Capture the cell that displays the provided text and extract its [X, Y] central coordinate. 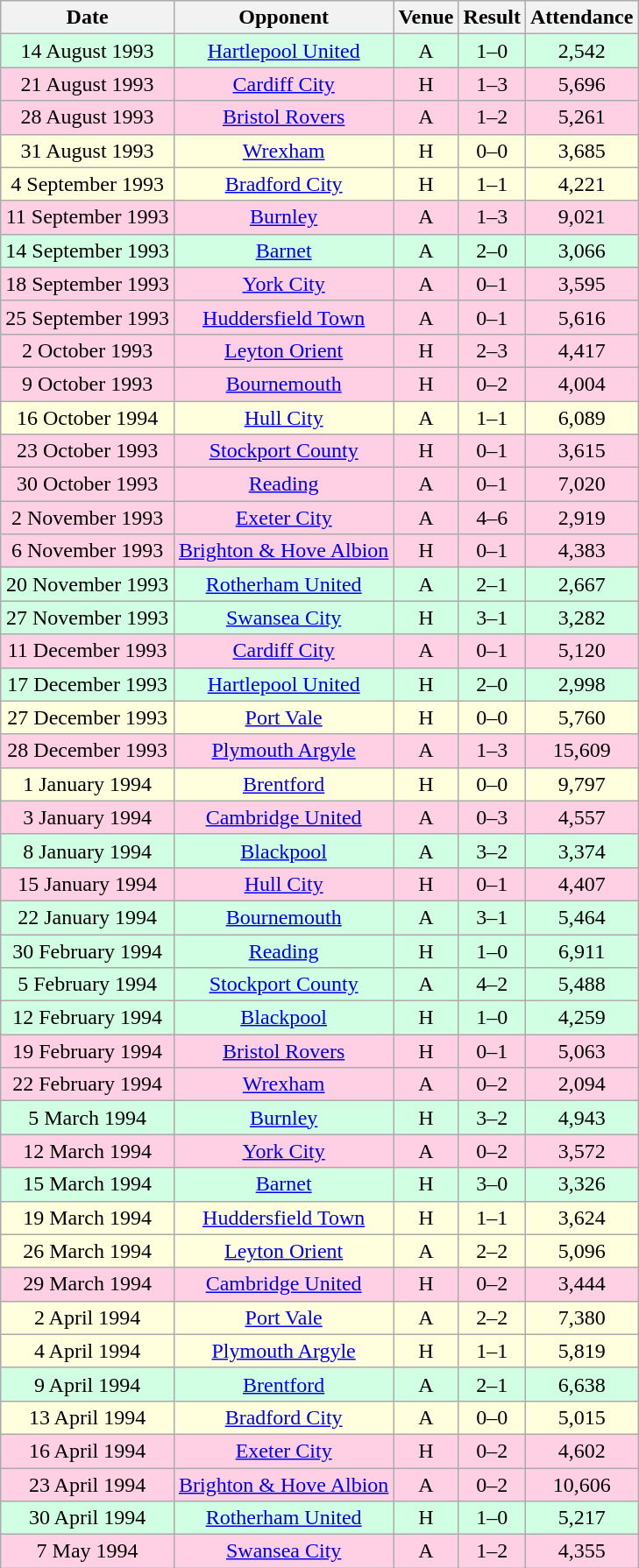
6 November 1993 [88, 551]
20 November 1993 [88, 584]
5,616 [581, 317]
3,326 [581, 1184]
4–6 [492, 518]
6,911 [581, 950]
8 January 1994 [88, 851]
5,063 [581, 1051]
5 February 1994 [88, 985]
5,015 [581, 1417]
27 November 1993 [88, 618]
16 October 1994 [88, 418]
14 September 1993 [88, 251]
5,096 [581, 1251]
6,638 [581, 1384]
23 October 1993 [88, 451]
2,094 [581, 1084]
2–3 [492, 350]
14 August 1993 [88, 51]
5,819 [581, 1351]
11 December 1993 [88, 651]
4,383 [581, 551]
3,615 [581, 451]
3,282 [581, 618]
10,606 [581, 1485]
6,089 [581, 418]
2,998 [581, 684]
30 October 1993 [88, 484]
3–0 [492, 1184]
5 March 1994 [88, 1118]
25 September 1993 [88, 317]
29 March 1994 [88, 1284]
2 October 1993 [88, 350]
Result [492, 18]
4,221 [581, 184]
3,374 [581, 851]
26 March 1994 [88, 1251]
15 January 1994 [88, 884]
0–3 [492, 817]
5,261 [581, 117]
Venue [426, 18]
4 September 1993 [88, 184]
5,696 [581, 84]
7,380 [581, 1317]
19 March 1994 [88, 1218]
30 February 1994 [88, 950]
3,595 [581, 284]
4,602 [581, 1451]
2,542 [581, 51]
3 January 1994 [88, 817]
2 April 1994 [88, 1317]
9 October 1993 [88, 384]
5,464 [581, 917]
22 February 1994 [88, 1084]
27 December 1993 [88, 717]
4,259 [581, 1018]
3,685 [581, 151]
4–2 [492, 985]
31 August 1993 [88, 151]
23 April 1994 [88, 1485]
2 November 1993 [88, 518]
9,021 [581, 217]
4,943 [581, 1118]
15,609 [581, 751]
4,355 [581, 1551]
Date [88, 18]
9,797 [581, 784]
16 April 1994 [88, 1451]
7 May 1994 [88, 1551]
3,444 [581, 1284]
3,066 [581, 251]
15 March 1994 [88, 1184]
5,760 [581, 717]
22 January 1994 [88, 917]
4 April 1994 [88, 1351]
9 April 1994 [88, 1384]
13 April 1994 [88, 1417]
3,624 [581, 1218]
7,020 [581, 484]
12 March 1994 [88, 1151]
2,919 [581, 518]
Opponent [283, 18]
21 August 1993 [88, 84]
19 February 1994 [88, 1051]
17 December 1993 [88, 684]
4,417 [581, 350]
12 February 1994 [88, 1018]
18 September 1993 [88, 284]
Attendance [581, 18]
3,572 [581, 1151]
4,004 [581, 384]
28 December 1993 [88, 751]
1 January 1994 [88, 784]
28 August 1993 [88, 117]
5,217 [581, 1518]
11 September 1993 [88, 217]
5,488 [581, 985]
5,120 [581, 651]
2,667 [581, 584]
4,557 [581, 817]
4,407 [581, 884]
30 April 1994 [88, 1518]
